Provide the [x, y] coordinate of the cell's center where the given text is located.  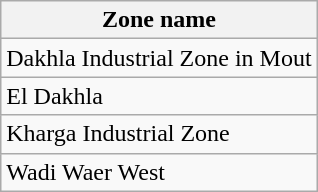
Dakhla Industrial Zone in Mout [159, 58]
Wadi Waer West [159, 172]
El Dakhla [159, 96]
Zone name [159, 20]
Kharga Industrial Zone [159, 134]
